Search for the cell housing the specified text and yield its (X, Y) center coordinate. 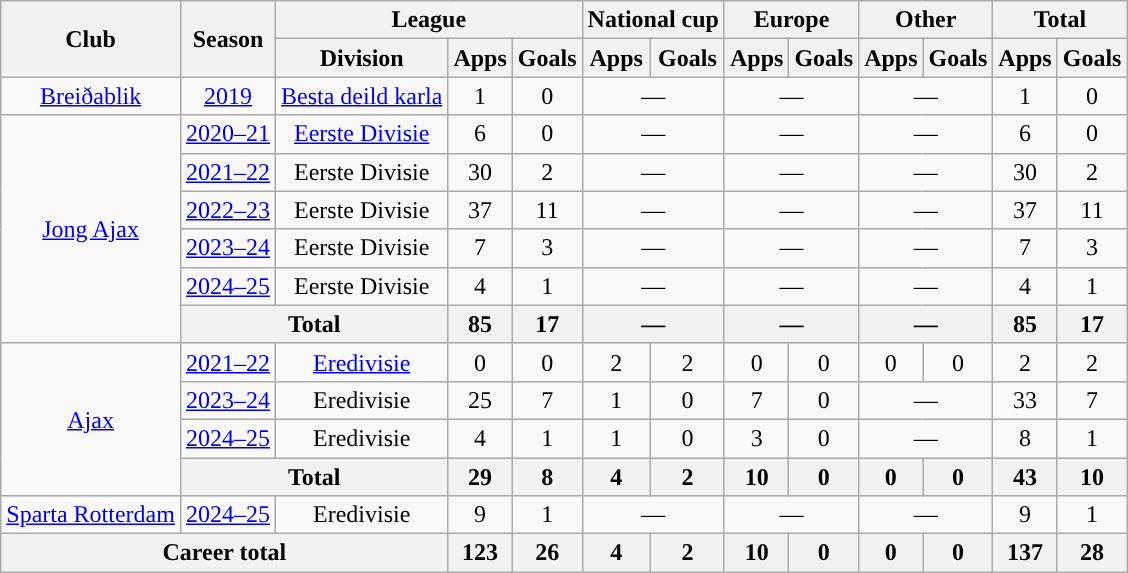
Besta deild karla (362, 96)
Sparta Rotterdam (91, 515)
2019 (228, 96)
Ajax (91, 419)
Division (362, 58)
National cup (653, 20)
2022–23 (228, 210)
123 (480, 553)
Breiðablik (91, 96)
137 (1025, 553)
Season (228, 39)
25 (480, 400)
Europe (791, 20)
28 (1092, 553)
43 (1025, 477)
33 (1025, 400)
26 (547, 553)
League (430, 20)
Jong Ajax (91, 229)
Other (926, 20)
2020–21 (228, 134)
Career total (224, 553)
Club (91, 39)
29 (480, 477)
